Locate the cell with the specified text and output its (X, Y) center coordinate. 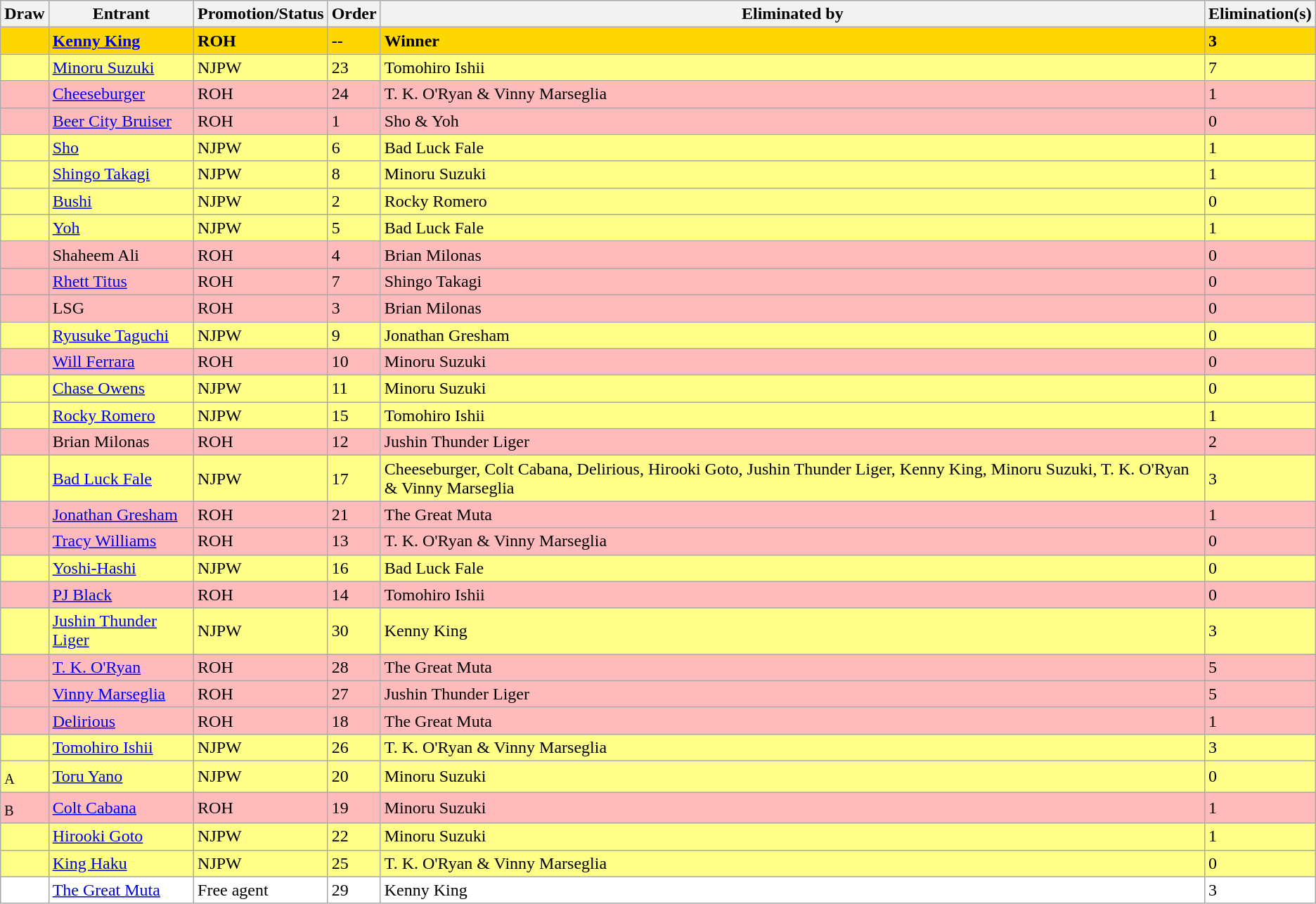
Entrant (121, 14)
20 (354, 776)
Yoshi-Hashi (121, 568)
Hirooki Goto (121, 837)
14 (354, 595)
24 (354, 94)
4 (354, 254)
B (25, 808)
Promotion/Status (262, 14)
Order (354, 14)
13 (354, 541)
Sho (121, 148)
King Haku (121, 863)
Ryusuke Taguchi (121, 335)
16 (354, 568)
T. K. O'Ryan (121, 667)
LSG (121, 308)
8 (354, 174)
29 (354, 890)
30 (354, 631)
21 (354, 515)
Yoh (121, 228)
23 (354, 67)
Elimination(s) (1260, 14)
Will Ferrara (121, 362)
10 (354, 362)
Bushi (121, 201)
25 (354, 863)
Eliminated by (792, 14)
Vinny Marseglia (121, 694)
22 (354, 837)
27 (354, 694)
18 (354, 721)
Beer City Bruiser (121, 121)
Tracy Williams (121, 541)
12 (354, 442)
Sho & Yoh (792, 121)
Colt Cabana (121, 808)
6 (354, 148)
PJ Black (121, 595)
19 (354, 808)
11 (354, 389)
Cheeseburger, Colt Cabana, Delirious, Hirooki Goto, Jushin Thunder Liger, Kenny King, Minoru Suzuki, T. K. O'Ryan & Vinny Marseglia (792, 478)
Rhett Titus (121, 281)
A (25, 776)
Toru Yano (121, 776)
Shaheem Ali (121, 254)
26 (354, 747)
-- (354, 41)
17 (354, 478)
Delirious (121, 721)
Chase Owens (121, 389)
Free agent (262, 890)
28 (354, 667)
Winner (792, 41)
15 (354, 415)
Cheeseburger (121, 94)
Draw (25, 14)
9 (354, 335)
